Provide the (X, Y) coordinate of the cell's center where the given text is located.  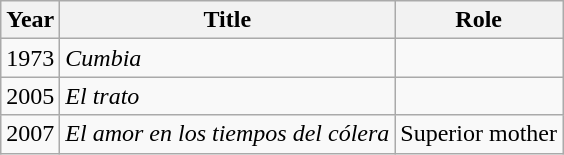
Year (30, 20)
El amor en los tiempos del cólera (228, 134)
Superior mother (479, 134)
2007 (30, 134)
2005 (30, 96)
Cumbia (228, 58)
1973 (30, 58)
El trato (228, 96)
Title (228, 20)
Role (479, 20)
